Scan for the cell matching the given text and deliver its (X, Y) coordinate at center. 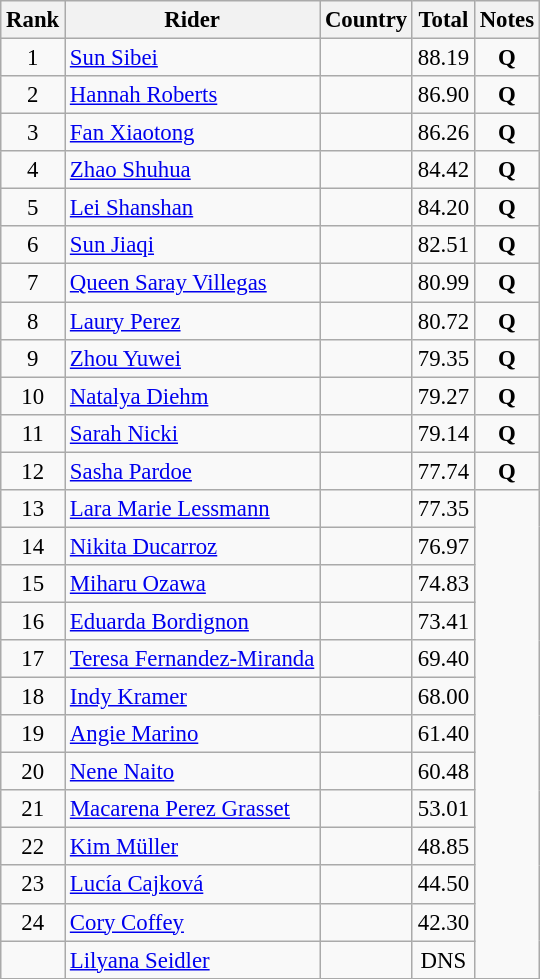
2 (33, 95)
Angie Marino (192, 734)
Teresa Fernandez-Miranda (192, 659)
Rider (192, 20)
Notes (506, 20)
5 (33, 208)
Kim Müller (192, 847)
7 (33, 283)
10 (33, 396)
Hannah Roberts (192, 95)
73.41 (443, 621)
80.72 (443, 321)
Lilyana Seidler (192, 960)
Natalya Diehm (192, 396)
4 (33, 170)
Country (366, 20)
Rank (33, 20)
61.40 (443, 734)
1 (33, 58)
82.51 (443, 245)
Lei Shanshan (192, 208)
Nene Naito (192, 772)
Zhao Shuhua (192, 170)
24 (33, 922)
17 (33, 659)
Nikita Ducarroz (192, 546)
16 (33, 621)
Eduarda Bordignon (192, 621)
84.42 (443, 170)
14 (33, 546)
12 (33, 471)
Sasha Pardoe (192, 471)
68.00 (443, 697)
Indy Kramer (192, 697)
Lucía Cajková (192, 885)
Queen Saray Villegas (192, 283)
Cory Coffey (192, 922)
77.74 (443, 471)
Sun Sibei (192, 58)
Sun Jiaqi (192, 245)
21 (33, 809)
48.85 (443, 847)
80.99 (443, 283)
86.90 (443, 95)
11 (33, 433)
60.48 (443, 772)
77.35 (443, 509)
Zhou Yuwei (192, 358)
42.30 (443, 922)
8 (33, 321)
13 (33, 509)
Sarah Nicki (192, 433)
84.20 (443, 208)
19 (33, 734)
Fan Xiaotong (192, 133)
18 (33, 697)
15 (33, 584)
53.01 (443, 809)
Miharu Ozawa (192, 584)
DNS (443, 960)
Lara Marie Lessmann (192, 509)
Laury Perez (192, 321)
44.50 (443, 885)
23 (33, 885)
22 (33, 847)
6 (33, 245)
76.97 (443, 546)
79.35 (443, 358)
9 (33, 358)
20 (33, 772)
79.14 (443, 433)
88.19 (443, 58)
79.27 (443, 396)
Macarena Perez Grasset (192, 809)
3 (33, 133)
Total (443, 20)
69.40 (443, 659)
86.26 (443, 133)
74.83 (443, 584)
